Provide the (X, Y) coordinate of the cell's center where the given text is located.  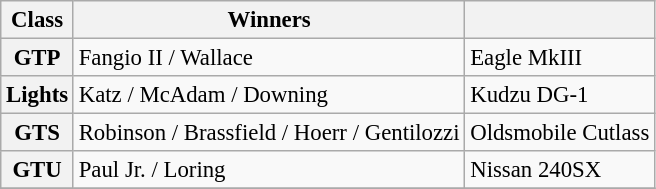
Robinson / Brassfield / Hoerr / Gentilozzi (269, 133)
Nissan 240SX (560, 170)
Lights (38, 95)
GTP (38, 58)
Katz / McAdam / Downing (269, 95)
GTS (38, 133)
Kudzu DG-1 (560, 95)
Eagle MkIII (560, 58)
Class (38, 20)
Oldsmobile Cutlass (560, 133)
GTU (38, 170)
Winners (269, 20)
Fangio II / Wallace (269, 58)
Paul Jr. / Loring (269, 170)
